Extract the [X, Y] coordinate from the center of the cell holding the provided text.  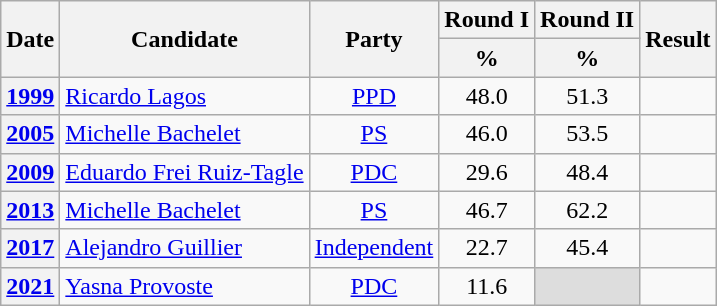
62.2 [588, 210]
46.7 [487, 210]
Ricardo Lagos [184, 96]
48.0 [487, 96]
11.6 [487, 286]
Alejandro Guillier [184, 248]
Result [678, 39]
Party [374, 39]
53.5 [588, 134]
45.4 [588, 248]
2005 [30, 134]
1999 [30, 96]
2021 [30, 286]
48.4 [588, 172]
46.0 [487, 134]
2009 [30, 172]
Yasna Provoste [184, 286]
29.6 [487, 172]
Eduardo Frei Ruiz-Tagle [184, 172]
Round II [588, 20]
Date [30, 39]
Round I [487, 20]
22.7 [487, 248]
2017 [30, 248]
PPD [374, 96]
51.3 [588, 96]
Candidate [184, 39]
Independent [374, 248]
2013 [30, 210]
